Determine the (x, y) coordinate at the center of the cell enclosing the given text.  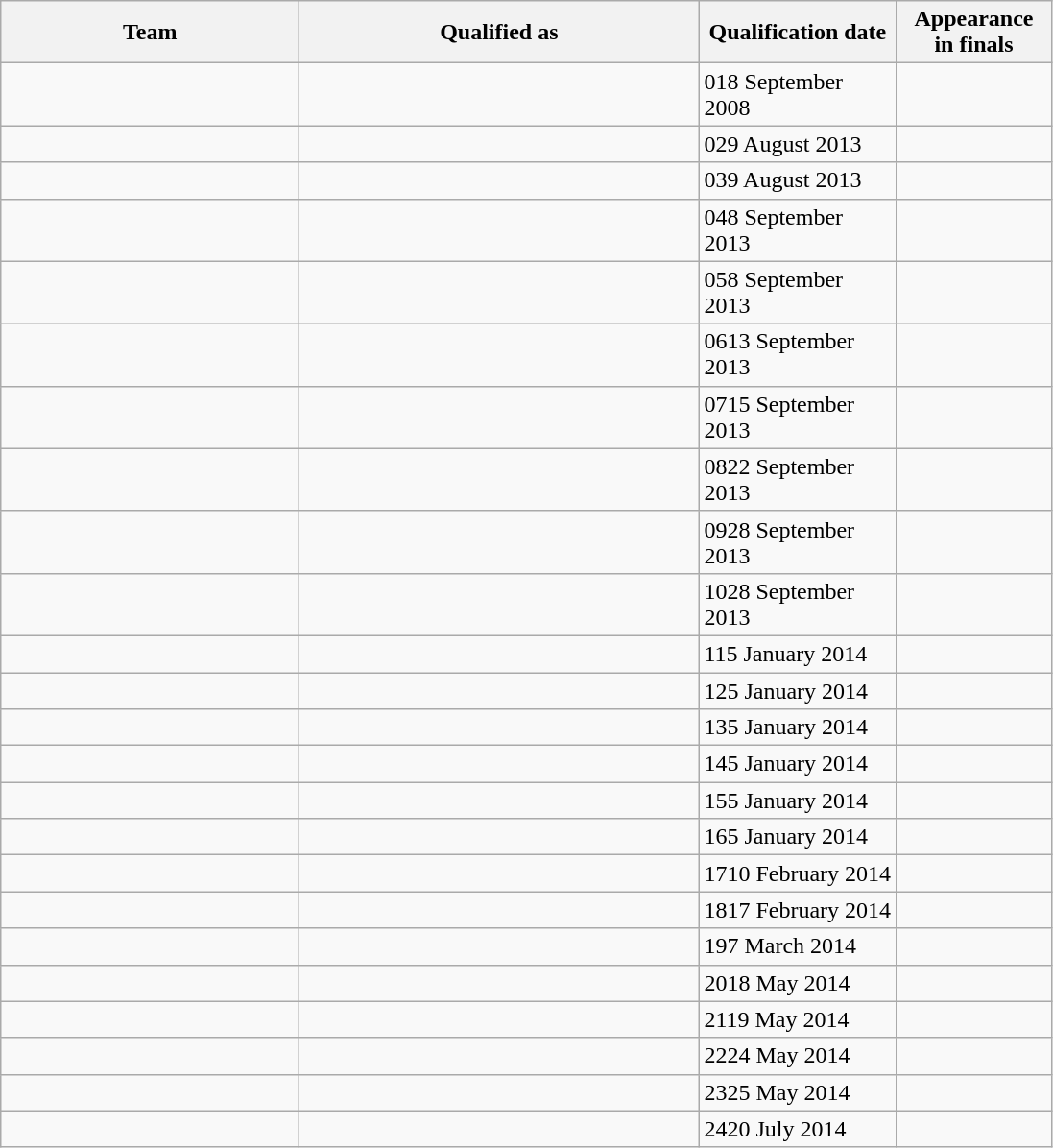
039 August 2013 (798, 180)
125 January 2014 (798, 690)
0928 September 2013 (798, 541)
197 March 2014 (798, 946)
115 January 2014 (798, 654)
Appearancein finals (973, 33)
Qualification date (798, 33)
018 September 2008 (798, 94)
2325 May 2014 (798, 1092)
1710 February 2014 (798, 873)
2018 May 2014 (798, 983)
2420 July 2014 (798, 1129)
135 January 2014 (798, 728)
Team (150, 33)
0613 September 2013 (798, 355)
0822 September 2013 (798, 480)
0715 September 2013 (798, 417)
2224 May 2014 (798, 1056)
Qualified as (499, 33)
058 September 2013 (798, 292)
1817 February 2014 (798, 910)
155 January 2014 (798, 801)
048 September 2013 (798, 230)
145 January 2014 (798, 764)
2119 May 2014 (798, 1019)
029 August 2013 (798, 144)
165 January 2014 (798, 837)
1028 September 2013 (798, 605)
